Provide the [X, Y] coordinate of the cell's center where the given text is located.  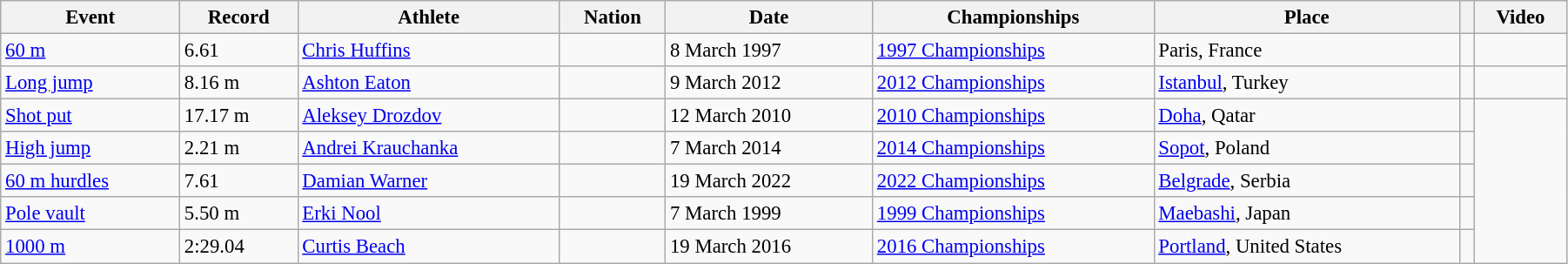
8.16 m [238, 83]
Erki Nool [428, 213]
High jump [90, 148]
7 March 1999 [769, 213]
7.61 [238, 181]
2012 Championships [1013, 83]
2.21 m [238, 148]
8 March 1997 [769, 51]
Ashton Eaton [428, 83]
19 March 2016 [769, 247]
17.17 m [238, 116]
Doha, Qatar [1307, 116]
1999 Championships [1013, 213]
7 March 2014 [769, 148]
2:29.04 [238, 247]
Belgrade, Serbia [1307, 181]
60 m hurdles [90, 181]
60 m [90, 51]
19 March 2022 [769, 181]
Pole vault [90, 213]
Aleksey Drozdov [428, 116]
6.61 [238, 51]
Shot put [90, 116]
Portland, United States [1307, 247]
Record [238, 17]
Paris, France [1307, 51]
Long jump [90, 83]
2022 Championships [1013, 181]
2016 Championships [1013, 247]
Event [90, 17]
2010 Championships [1013, 116]
Championships [1013, 17]
Video [1520, 17]
Date [769, 17]
5.50 m [238, 213]
Damian Warner [428, 181]
Place [1307, 17]
Curtis Beach [428, 247]
Chris Huffins [428, 51]
1997 Championships [1013, 51]
Nation [613, 17]
Athlete [428, 17]
2014 Championships [1013, 148]
Sopot, Poland [1307, 148]
1000 m [90, 247]
9 March 2012 [769, 83]
Istanbul, Turkey [1307, 83]
Andrei Krauchanka [428, 148]
Maebashi, Japan [1307, 213]
12 March 2010 [769, 116]
